Pinpoint the cell where the given text exists, returning its (x, y) midpoint coordinate. 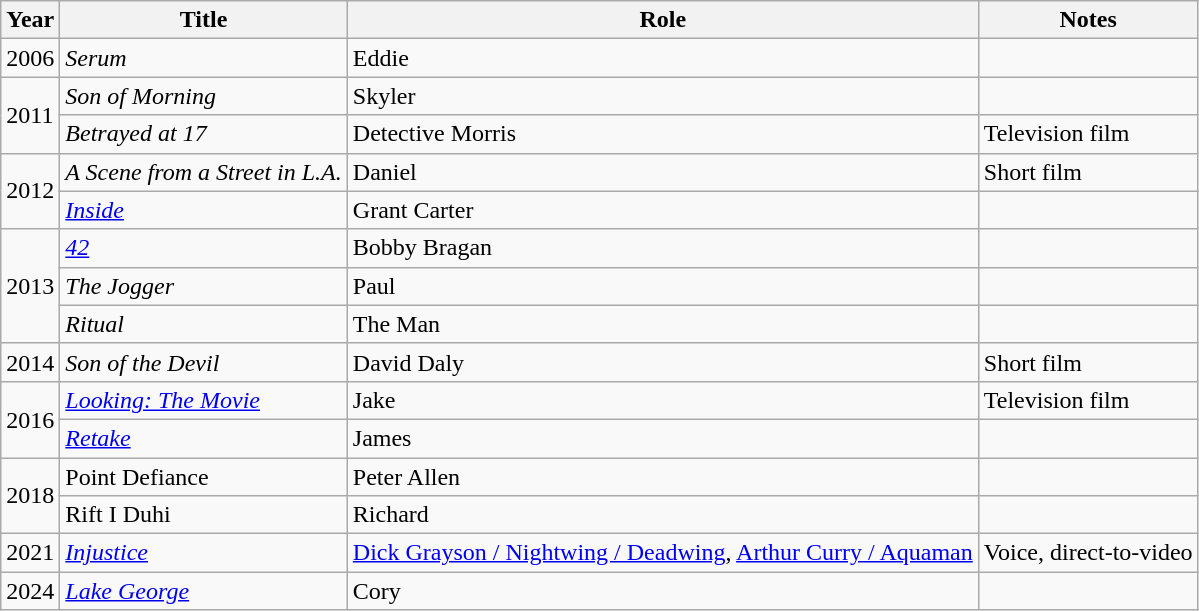
Detective Morris (662, 134)
Point Defiance (204, 477)
Jake (662, 400)
Inside (204, 210)
2011 (30, 115)
2013 (30, 286)
Voice, direct-to-video (1088, 553)
A Scene from a Street in L.A. (204, 172)
2016 (30, 419)
Paul (662, 286)
2006 (30, 58)
Ritual (204, 324)
42 (204, 248)
Looking: The Movie (204, 400)
Skyler (662, 96)
Lake George (204, 591)
Year (30, 20)
Betrayed at 17 (204, 134)
Rift I Duhi (204, 515)
Injustice (204, 553)
Richard (662, 515)
Peter Allen (662, 477)
Son of the Devil (204, 362)
Notes (1088, 20)
2024 (30, 591)
Retake (204, 438)
2012 (30, 191)
The Man (662, 324)
Cory (662, 591)
David Daly (662, 362)
2021 (30, 553)
The Jogger (204, 286)
Son of Morning (204, 96)
James (662, 438)
Bobby Bragan (662, 248)
2018 (30, 496)
Eddie (662, 58)
Title (204, 20)
Role (662, 20)
2014 (30, 362)
Grant Carter (662, 210)
Daniel (662, 172)
Dick Grayson / Nightwing / Deadwing, Arthur Curry / Aquaman (662, 553)
Serum (204, 58)
